Identify which cell holds the provided text, then report its (x, y) central coordinate. 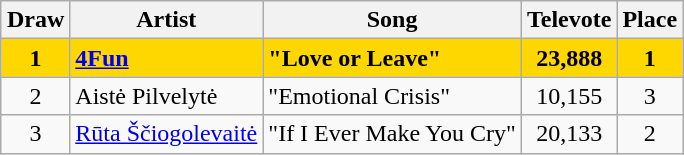
"Love or Leave" (392, 58)
Aistė Pilvelytė (166, 96)
Televote (568, 20)
Draw (35, 20)
Song (392, 20)
4Fun (166, 58)
23,888 (568, 58)
20,133 (568, 134)
Artist (166, 20)
Place (650, 20)
"Emotional Crisis" (392, 96)
"If I Ever Make You Cry" (392, 134)
10,155 (568, 96)
Rūta Ščiogolevaitė (166, 134)
